Extract the [X, Y] coordinate from the center of the cell holding the provided text.  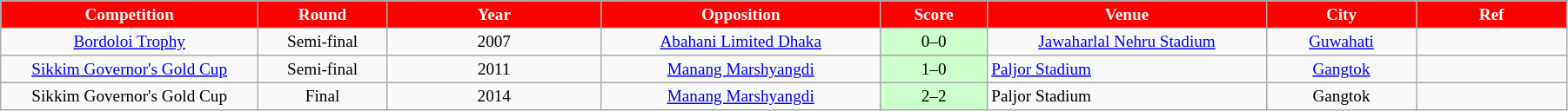
0–0 [933, 42]
2011 [494, 69]
Competition [130, 15]
Year [494, 15]
Abahani Limited Dhaka [740, 42]
Bordoloi Trophy [130, 42]
City [1342, 15]
2007 [494, 42]
Guwahati [1342, 42]
1–0 [933, 69]
Final [323, 96]
Opposition [740, 15]
Ref [1491, 15]
Score [933, 15]
2–2 [933, 96]
Venue [1127, 15]
2014 [494, 96]
Round [323, 15]
Jawaharlal Nehru Stadium [1127, 42]
